Determine the (X, Y) coordinate at the center of the cell enclosing the given text.  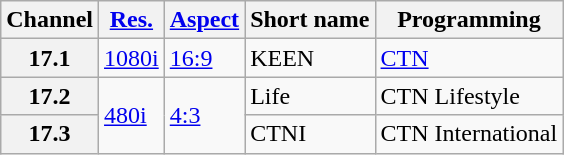
Channel (50, 20)
480i (132, 115)
4:3 (204, 115)
CTN (469, 58)
16:9 (204, 58)
Aspect (204, 20)
CTNI (310, 134)
CTN International (469, 134)
Short name (310, 20)
1080i (132, 58)
17.2 (50, 96)
17.1 (50, 58)
17.3 (50, 134)
Life (310, 96)
Programming (469, 20)
KEEN (310, 58)
Res. (132, 20)
CTN Lifestyle (469, 96)
